Return [x, y] of the center of cell containing provided text 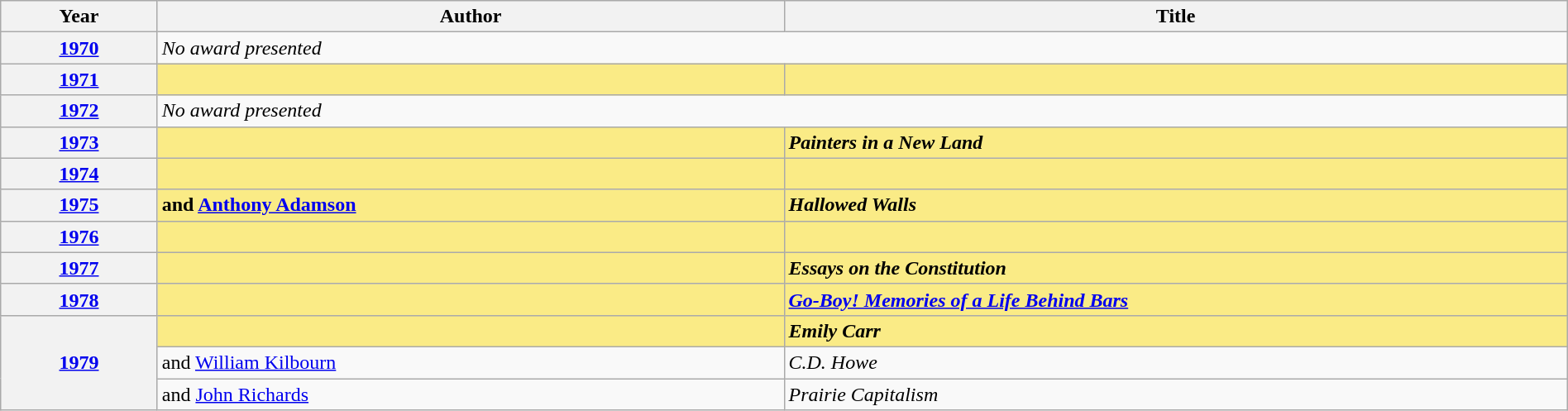
1970 [79, 48]
Title [1176, 17]
and Anthony Adamson [471, 205]
1978 [79, 299]
1976 [79, 237]
1972 [79, 111]
1971 [79, 79]
Painters in a New Land [1176, 142]
1977 [79, 268]
and William Kilbourn [471, 362]
1975 [79, 205]
Year [79, 17]
C.D. Howe [1176, 362]
Go-Boy! Memories of a Life Behind Bars [1176, 299]
Essays on the Constitution [1176, 268]
Emily Carr [1176, 331]
Prairie Capitalism [1176, 394]
1974 [79, 174]
Author [471, 17]
1979 [79, 362]
1973 [79, 142]
and John Richards [471, 394]
Hallowed Walls [1176, 205]
